Extract the [X, Y] coordinate from the center of the cell holding the provided text.  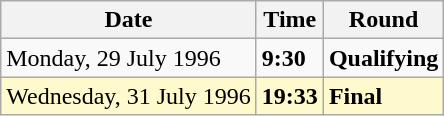
Date [129, 20]
19:33 [290, 96]
Monday, 29 July 1996 [129, 58]
Wednesday, 31 July 1996 [129, 96]
Qualifying [383, 58]
Round [383, 20]
Time [290, 20]
9:30 [290, 58]
Final [383, 96]
